Return [X, Y] of the center of cell containing provided text 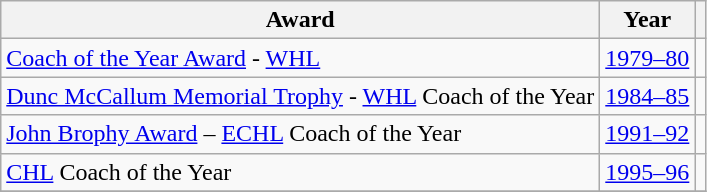
Dunc McCallum Memorial Trophy - WHL Coach of the Year [300, 96]
John Brophy Award – ECHL Coach of the Year [300, 134]
Award [300, 20]
1984–85 [648, 96]
1995–96 [648, 172]
Year [648, 20]
CHL Coach of the Year [300, 172]
1979–80 [648, 58]
1991–92 [648, 134]
Coach of the Year Award - WHL [300, 58]
